Detect which cell encompasses the target text, then output its [x, y] center coordinate. 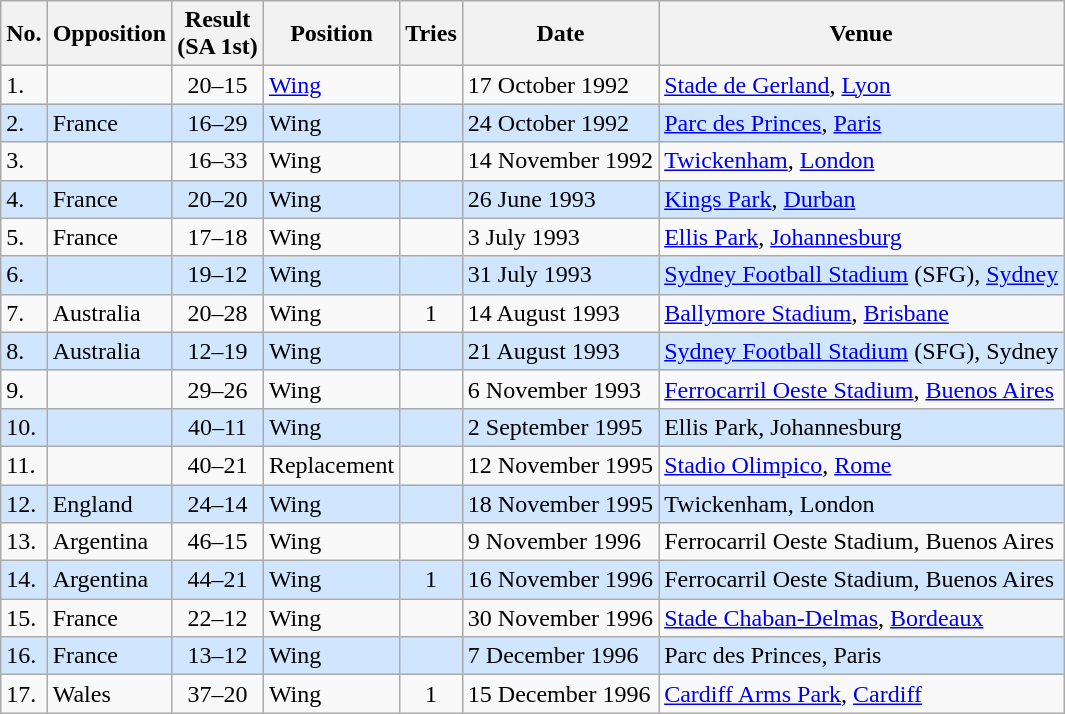
16–33 [218, 161]
Wales [109, 694]
7. [24, 313]
17–18 [218, 237]
5. [24, 237]
3. [24, 161]
14 August 1993 [560, 313]
12. [24, 503]
6 November 1993 [560, 389]
4. [24, 199]
15. [24, 618]
22–12 [218, 618]
17 October 1992 [560, 85]
24 October 1992 [560, 123]
18 November 1995 [560, 503]
13–12 [218, 656]
Tries [432, 34]
20–15 [218, 85]
Opposition [109, 34]
40–11 [218, 427]
26 June 1993 [560, 199]
Cardiff Arms Park, Cardiff [862, 694]
14. [24, 580]
16–29 [218, 123]
Date [560, 34]
44–21 [218, 580]
Stadio Olimpico, Rome [862, 465]
20–28 [218, 313]
31 July 1993 [560, 275]
Result(SA 1st) [218, 34]
16. [24, 656]
24–14 [218, 503]
13. [24, 542]
7 December 1996 [560, 656]
14 November 1992 [560, 161]
19–12 [218, 275]
10. [24, 427]
9. [24, 389]
17. [24, 694]
Stade Chaban-Delmas, Bordeaux [862, 618]
11. [24, 465]
15 December 1996 [560, 694]
30 November 1996 [560, 618]
3 July 1993 [560, 237]
2. [24, 123]
8. [24, 351]
37–20 [218, 694]
40–21 [218, 465]
16 November 1996 [560, 580]
46–15 [218, 542]
Kings Park, Durban [862, 199]
12–19 [218, 351]
Replacement [331, 465]
1. [24, 85]
No. [24, 34]
6. [24, 275]
9 November 1996 [560, 542]
29–26 [218, 389]
Position [331, 34]
England [109, 503]
21 August 1993 [560, 351]
12 November 1995 [560, 465]
Stade de Gerland, Lyon [862, 85]
20–20 [218, 199]
Venue [862, 34]
2 September 1995 [560, 427]
Ballymore Stadium, Brisbane [862, 313]
